Capture the cell that displays the provided text and extract its [X, Y] central coordinate. 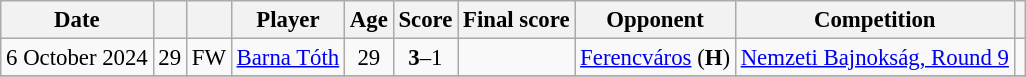
Date [77, 20]
Score [426, 20]
Age [370, 20]
Final score [516, 20]
Ferencváros (H) [656, 58]
Competition [874, 20]
FW [208, 58]
Player [288, 20]
Opponent [656, 20]
Nemzeti Bajnokság, Round 9 [874, 58]
3–1 [426, 58]
Barna Tóth [288, 58]
6 October 2024 [77, 58]
